Return (x, y) of the center of cell containing provided text 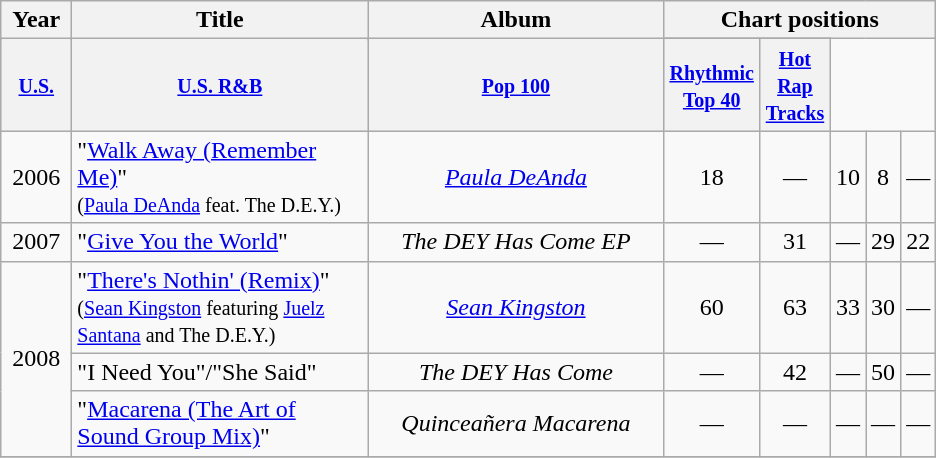
Paula DeAnda (516, 177)
22 (918, 242)
2007 (36, 242)
"Walk Away (Remember Me)" (Paula DeAnda feat. The D.E.Y.) (220, 177)
Year (36, 20)
60 (712, 307)
50 (884, 372)
"There's Nothin' (Remix)"(Sean Kingston featuring Juelz Santana and The D.E.Y.) (220, 307)
42 (794, 372)
Album (516, 20)
2006 (36, 177)
The DEY Has Come (516, 372)
U.S. R&B (220, 85)
"I Need You"/"She Said" (220, 372)
63 (794, 307)
30 (884, 307)
Rhythmic Top 40 (712, 85)
33 (848, 307)
Quinceañera Macarena (516, 424)
"Give You the World" (220, 242)
"Macarena (The Art of Sound Group Mix)" (220, 424)
Title (220, 20)
Pop 100 (516, 85)
U.S. (36, 85)
Sean Kingston (516, 307)
10 (848, 177)
31 (794, 242)
The DEY Has Come EP (516, 242)
29 (884, 242)
Hot Rap Tracks (794, 85)
2008 (36, 358)
8 (884, 177)
Chart positions (800, 20)
18 (712, 177)
